Output the [x, y] coordinate of the center of the cell containing the given text.  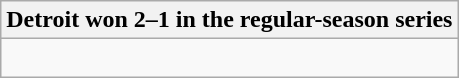
Detroit won 2–1 in the regular-season series [230, 20]
